Extract the [x, y] coordinate from the center of the cell holding the provided text.  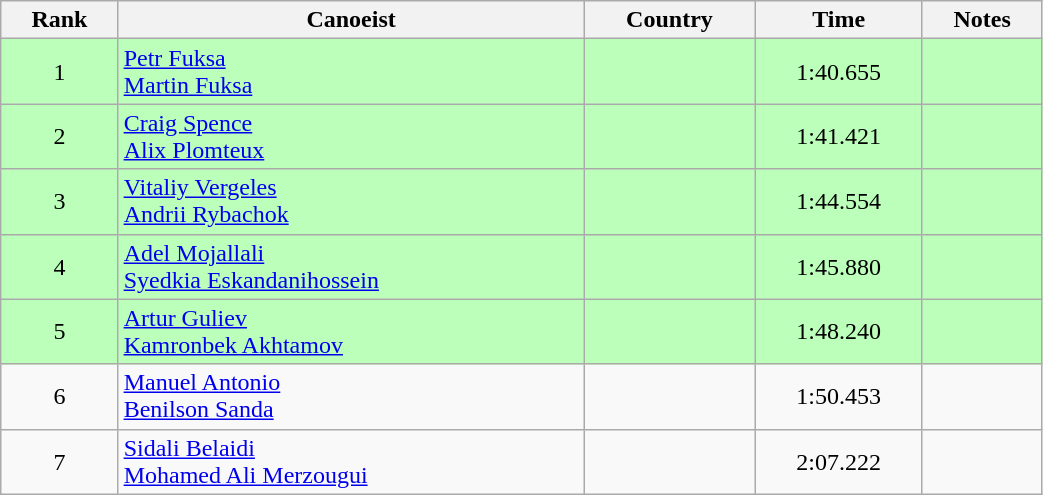
Artur GulievKamronbek Akhtamov [351, 332]
6 [60, 396]
1:41.421 [838, 136]
1:44.554 [838, 202]
1:40.655 [838, 72]
1:48.240 [838, 332]
1 [60, 72]
3 [60, 202]
Notes [982, 20]
Time [838, 20]
2:07.222 [838, 462]
1:50.453 [838, 396]
1:45.880 [838, 266]
4 [60, 266]
Canoeist [351, 20]
5 [60, 332]
2 [60, 136]
Adel MojallaliSyedkia Eskandanihossein [351, 266]
Vitaliy VergelesAndrii Rybachok [351, 202]
Country [670, 20]
Craig SpenceAlix Plomteux [351, 136]
Sidali BelaidiMohamed Ali Merzougui [351, 462]
Petr FuksaMartin Fuksa [351, 72]
7 [60, 462]
Rank [60, 20]
Manuel AntonioBenilson Sanda [351, 396]
